For the text-containing cell, return its midpoint in [x, y] coordinate format. 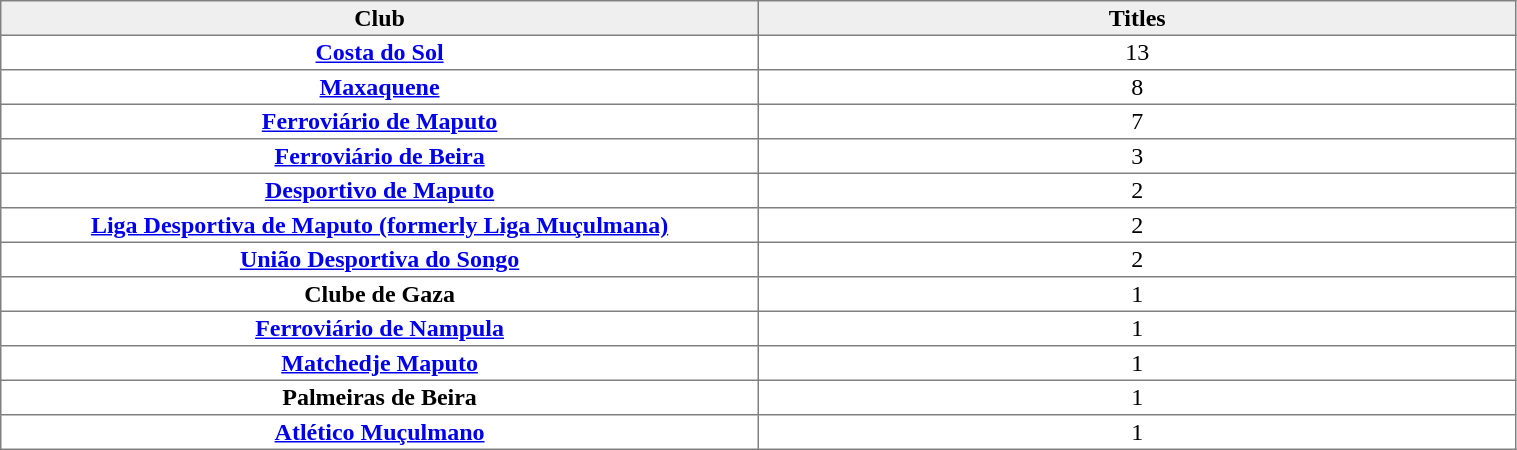
Ferroviário de Beira [380, 156]
Clube de Gaza [380, 294]
Maxaquene [380, 87]
Ferroviário de Nampula [380, 328]
13 [1137, 52]
Matchedje Maputo [380, 363]
Club [380, 18]
3 [1137, 156]
Costa do Sol [380, 52]
Ferroviário de Maputo [380, 121]
União Desportiva do Songo [380, 259]
Palmeiras de Beira [380, 397]
Liga Desportiva de Maputo (formerly Liga Muçulmana) [380, 225]
8 [1137, 87]
7 [1137, 121]
Desportivo de Maputo [380, 190]
Titles [1137, 18]
Atlético Muçulmano [380, 432]
